Search for the cell housing the specified text and yield its [x, y] center coordinate. 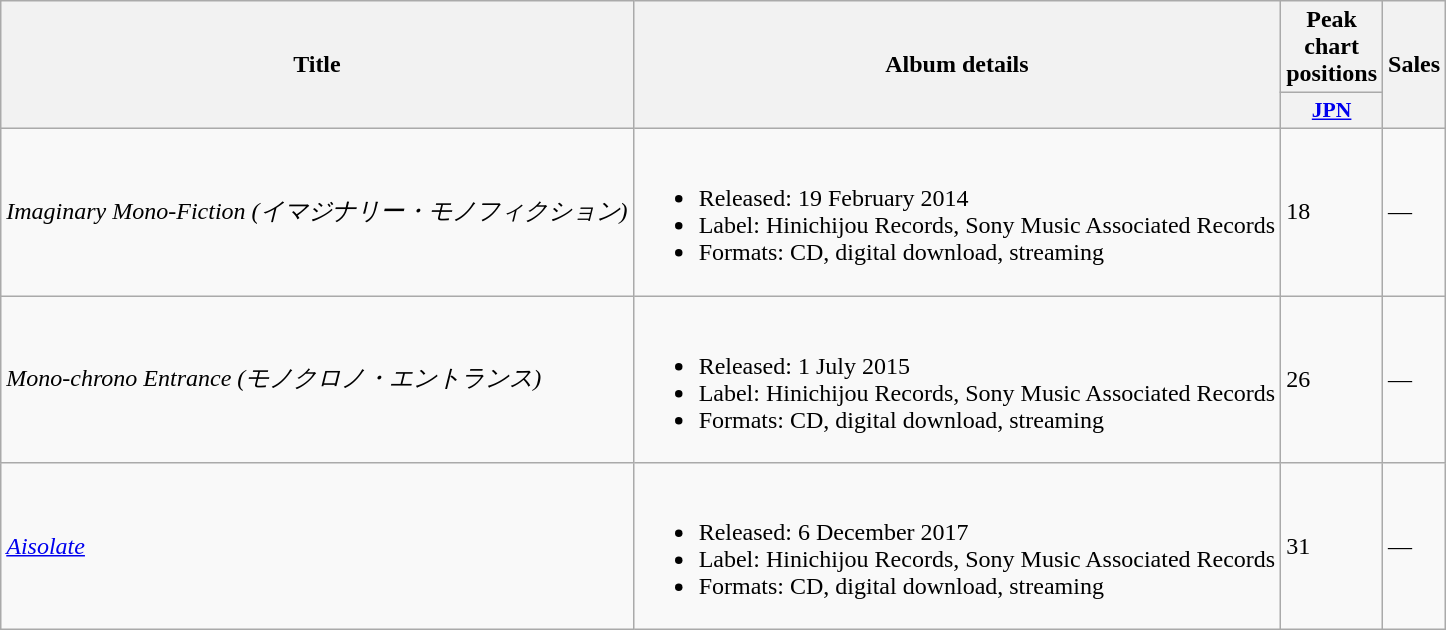
Released: 19 February 2014Label: Hinichijou Records, Sony Music Associated RecordsFormats: CD, digital download, streaming [957, 212]
31 [1332, 546]
Imaginary Mono-Fiction (イマジナリー・モノフィクション) [317, 212]
Released: 1 July 2015Label: Hinichijou Records, Sony Music Associated RecordsFormats: CD, digital download, streaming [957, 380]
Peak chart positions [1332, 47]
JPN [1332, 111]
18 [1332, 212]
Released: 6 December 2017Label: Hinichijou Records, Sony Music Associated RecordsFormats: CD, digital download, streaming [957, 546]
Aisolate [317, 546]
Sales [1414, 65]
26 [1332, 380]
Title [317, 65]
Mono-chrono Entrance (モノクロノ・エントランス) [317, 380]
Album details [957, 65]
